Pinpoint the cell where the given text exists, returning its (x, y) midpoint coordinate. 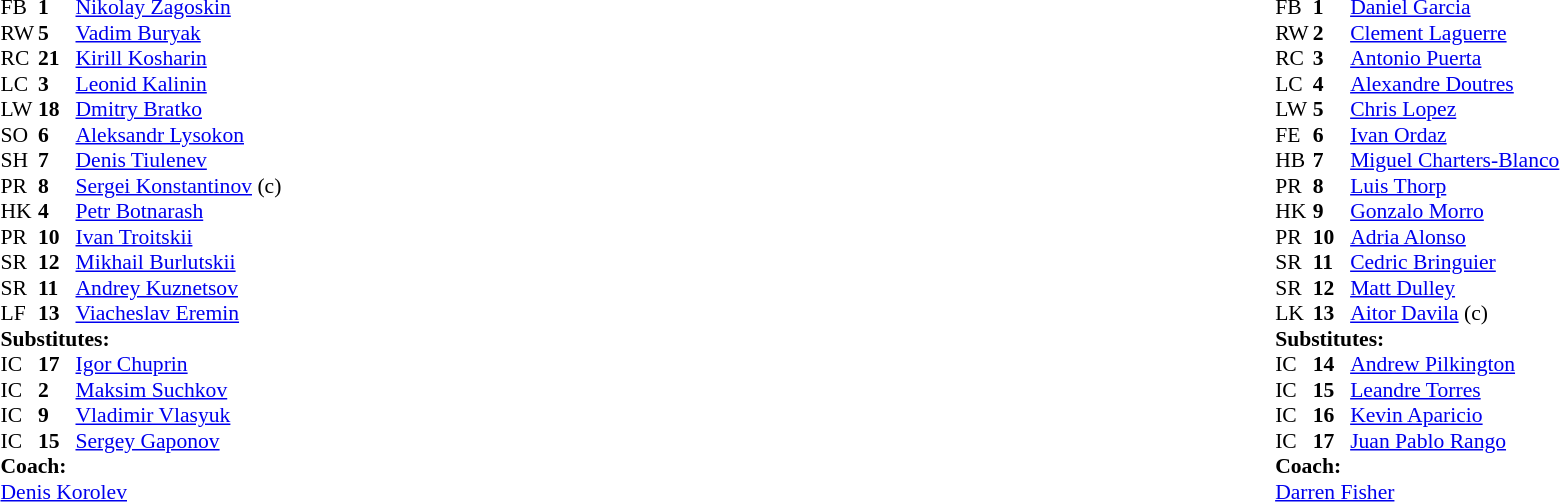
Maksim Suchkov (179, 390)
Denis Tiulenev (179, 161)
Cedric Bringuier (1454, 263)
Sergey Gaponov (179, 441)
Andrew Pilkington (1454, 365)
Kevin Aparicio (1454, 415)
LK (1294, 313)
Juan Pablo Rango (1454, 441)
Petr Botnarash (179, 211)
HB (1294, 161)
Vadim Buryak (179, 33)
16 (1332, 415)
14 (1332, 365)
Gonzalo Morro (1454, 211)
Chris Lopez (1454, 109)
Sergei Konstantinov (c) (179, 186)
FE (1294, 135)
LF (19, 313)
Antonio Puerta (1454, 59)
Aitor Davila (c) (1454, 313)
Ivan Ordaz (1454, 135)
Alexandre Doutres (1454, 84)
SO (19, 135)
Clement Laguerre (1454, 33)
Mikhail Burlutskii (179, 263)
Miguel Charters-Blanco (1454, 161)
Aleksandr Lysokon (179, 135)
Luis Thorp (1454, 186)
Ivan Troitskii (179, 237)
Vladimir Vlasyuk (179, 415)
Adria Alonso (1454, 237)
Kirill Kosharin (179, 59)
21 (57, 59)
Igor Chuprin (179, 365)
Leonid Kalinin (179, 84)
Andrey Kuznetsov (179, 288)
18 (57, 109)
Matt Dulley (1454, 288)
Dmitry Bratko (179, 109)
SH (19, 161)
Leandre Torres (1454, 390)
Viacheslav Eremin (179, 313)
